Identify which cell holds the provided text, then report its (X, Y) central coordinate. 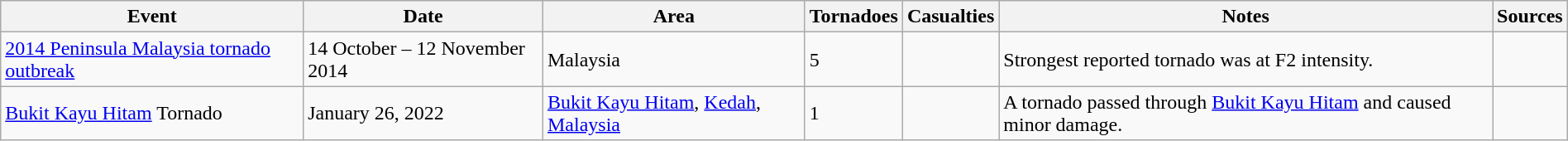
Event (152, 17)
Area (673, 17)
Sources (1530, 17)
Date (423, 17)
Tornadoes (853, 17)
14 October – 12 November 2014 (423, 60)
Bukit Kayu Hitam, Kedah, Malaysia (673, 113)
2014 Peninsula Malaysia tornado outbreak (152, 60)
Malaysia (673, 60)
1 (853, 113)
Strongest reported tornado was at F2 intensity. (1245, 60)
Bukit Kayu Hitam Tornado (152, 113)
Casualties (950, 17)
5 (853, 60)
January 26, 2022 (423, 113)
A tornado passed through Bukit Kayu Hitam and caused minor damage. (1245, 113)
Notes (1245, 17)
